Return the (X, Y) coordinate for the center point of the cell that contains the specified text.  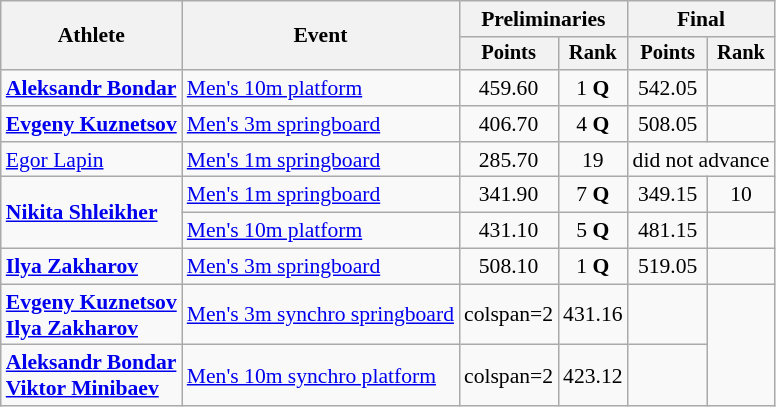
Preliminaries (544, 19)
Aleksandr Bondar (92, 88)
Evgeny KuznetsovIlya Zakharov (92, 314)
481.15 (668, 231)
285.70 (508, 160)
Aleksandr BondarViktor Minibaev (92, 376)
Men's 10m synchro platform (320, 376)
508.05 (668, 124)
519.05 (668, 267)
19 (592, 160)
431.16 (592, 314)
Evgeny Kuznetsov (92, 124)
Event (320, 36)
431.10 (508, 231)
349.15 (668, 195)
423.12 (592, 376)
Final (702, 19)
406.70 (508, 124)
459.60 (508, 88)
Ilya Zakharov (92, 267)
7 Q (592, 195)
did not advance (702, 160)
5 Q (592, 231)
Nikita Shleikher (92, 212)
Athlete (92, 36)
341.90 (508, 195)
10 (742, 195)
542.05 (668, 88)
Men's 3m synchro springboard (320, 314)
508.10 (508, 267)
Egor Lapin (92, 160)
4 Q (592, 124)
